Find where the given text appears and provide that cell's center as (x, y) coordinate. 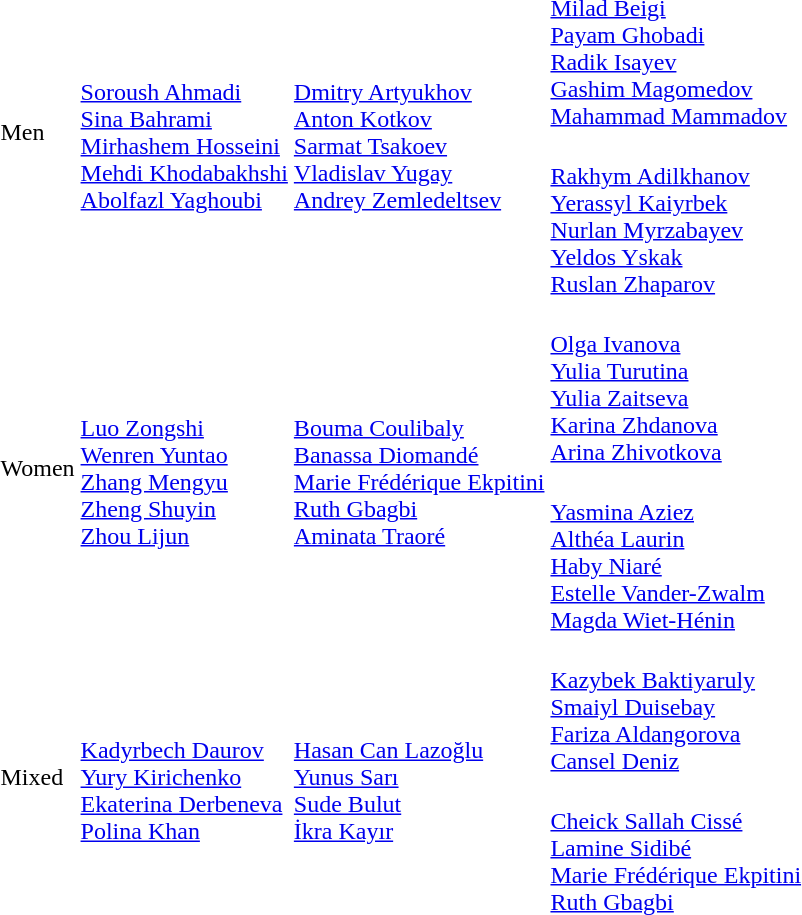
Bouma CoulibalyBanassa DiomandéMarie Frédérique EkpitiniRuth GbagbiAminata Traoré (419, 468)
Luo ZongshiWenren YuntaoZhang MengyuZheng ShuyinZhou Lijun (184, 468)
